Search for the cell housing the specified text and yield its [x, y] center coordinate. 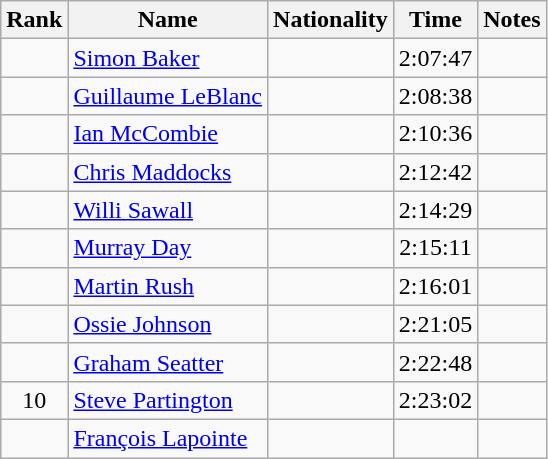
2:07:47 [435, 58]
Steve Partington [168, 400]
Martin Rush [168, 286]
Willi Sawall [168, 210]
2:15:11 [435, 248]
François Lapointe [168, 438]
Ian McCombie [168, 134]
Ossie Johnson [168, 324]
Murray Day [168, 248]
2:23:02 [435, 400]
Guillaume LeBlanc [168, 96]
Chris Maddocks [168, 172]
Rank [34, 20]
2:14:29 [435, 210]
Nationality [331, 20]
2:08:38 [435, 96]
Graham Seatter [168, 362]
10 [34, 400]
2:12:42 [435, 172]
Name [168, 20]
Time [435, 20]
2:22:48 [435, 362]
Notes [512, 20]
2:16:01 [435, 286]
2:10:36 [435, 134]
2:21:05 [435, 324]
Simon Baker [168, 58]
